Identify which cell holds the provided text, then report its [x, y] central coordinate. 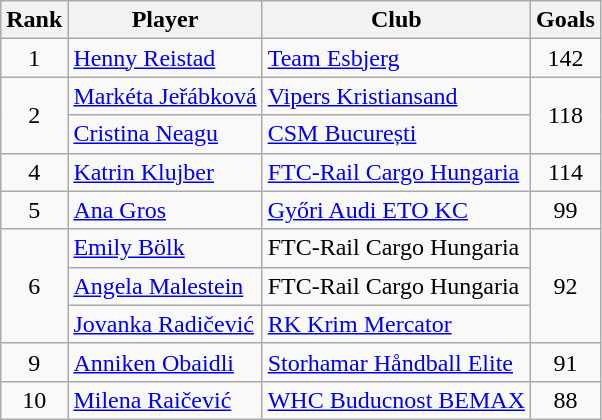
Storhamar Håndball Elite [396, 362]
Markéta Jeřábková [165, 96]
88 [566, 400]
Vipers Kristiansand [396, 96]
99 [566, 210]
Player [165, 20]
Katrin Klujber [165, 172]
2 [34, 115]
5 [34, 210]
Emily Bölk [165, 248]
Team Esbjerg [396, 58]
Angela Malestein [165, 286]
Jovanka Radičević [165, 324]
Ana Gros [165, 210]
Henny Reistad [165, 58]
WHC Buducnost BEMAX [396, 400]
142 [566, 58]
91 [566, 362]
Cristina Neagu [165, 134]
CSM București [396, 134]
Győri Audi ETO KC [396, 210]
4 [34, 172]
6 [34, 286]
Club [396, 20]
1 [34, 58]
Rank [34, 20]
Milena Raičević [165, 400]
Anniken Obaidli [165, 362]
10 [34, 400]
Goals [566, 20]
9 [34, 362]
114 [566, 172]
RK Krim Mercator [396, 324]
118 [566, 115]
92 [566, 286]
